Locate the cell with the specified text and output its [X, Y] center coordinate. 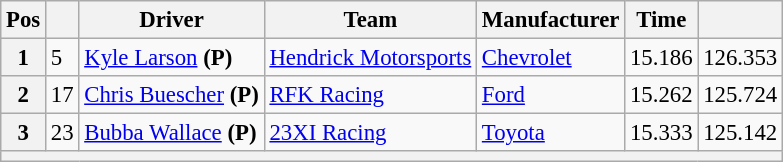
Driver [172, 20]
Toyota [551, 133]
15.262 [662, 95]
17 [62, 95]
125.724 [740, 95]
Kyle Larson (P) [172, 58]
125.142 [740, 133]
Chevrolet [551, 58]
Ford [551, 95]
23 [62, 133]
2 [24, 95]
RFK Racing [370, 95]
1 [24, 58]
Time [662, 20]
Hendrick Motorsports [370, 58]
Bubba Wallace (P) [172, 133]
15.333 [662, 133]
Team [370, 20]
Pos [24, 20]
126.353 [740, 58]
3 [24, 133]
15.186 [662, 58]
Manufacturer [551, 20]
23XI Racing [370, 133]
5 [62, 58]
Chris Buescher (P) [172, 95]
